Search for the cell housing the specified text and yield its (X, Y) center coordinate. 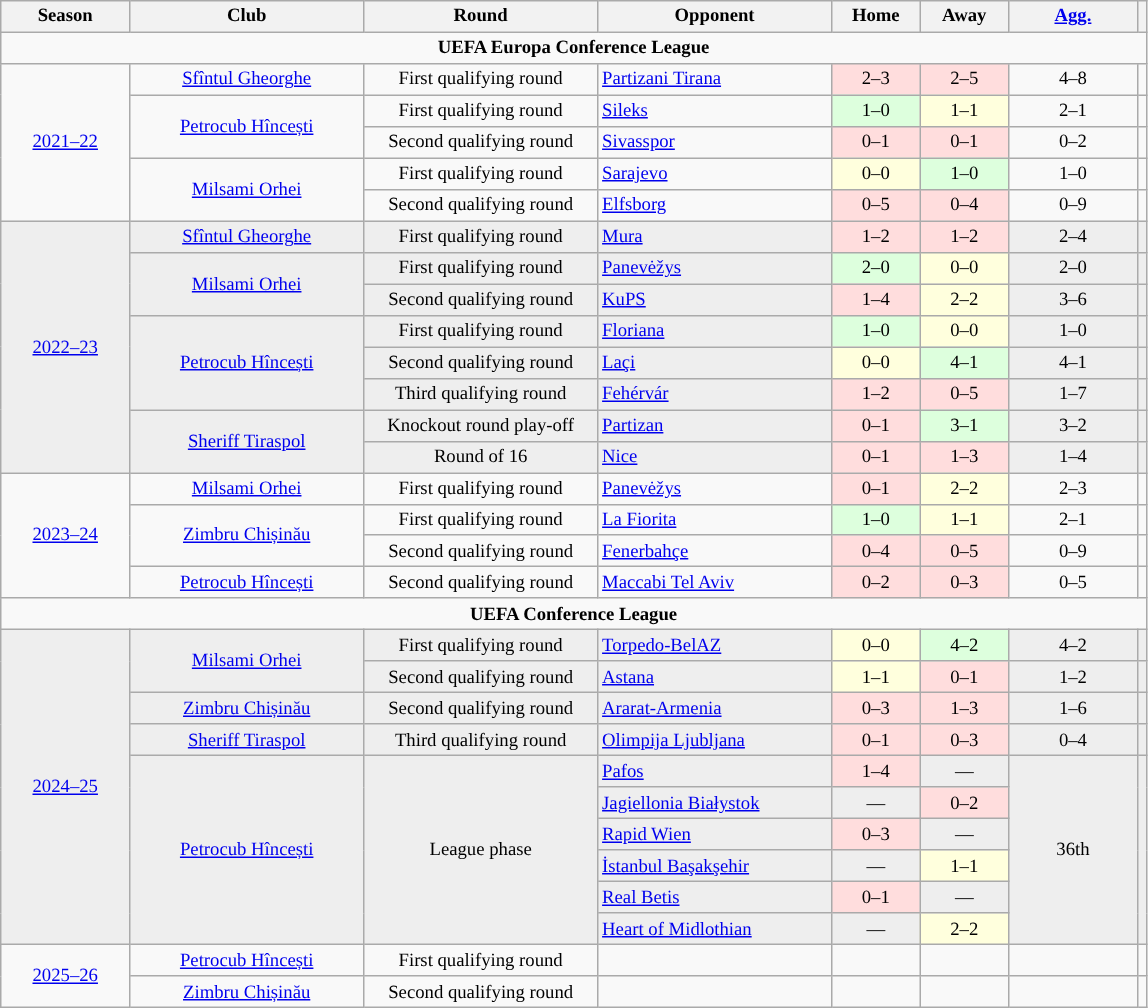
4–8 (1072, 80)
2024–25 (66, 788)
Jagiellonia Białystok (715, 804)
La Fiorita (715, 520)
Pafos (715, 772)
UEFA Europa Conference League (574, 48)
2023–24 (66, 536)
3–1 (964, 426)
Maccabi Tel Aviv (715, 582)
KuPS (715, 300)
Sivasspor (715, 142)
2022–23 (66, 347)
Sarajevo (715, 174)
Away (964, 16)
Ararat-Armenia (715, 708)
Nice (715, 458)
Torpedo-BelAZ (715, 646)
İstanbul Başakşehir (715, 866)
Elfsborg (715, 206)
3–2 (1072, 426)
Olimpija Ljubljana (715, 740)
Partizan (715, 426)
2–4 (1072, 236)
Rapid Wien (715, 834)
Mura (715, 236)
Floriana (715, 332)
Agg. (1072, 16)
Partizani Tirana (715, 80)
Astana (715, 678)
Heart of Midlothian (715, 928)
Fehérvár (715, 394)
Home (876, 16)
2–5 (964, 80)
Laçi (715, 362)
Sileks (715, 112)
Fenerbahçe (715, 552)
Opponent (715, 16)
Club (247, 16)
2021–22 (66, 142)
UEFA Conference League (574, 614)
36th (1072, 850)
Real Betis (715, 898)
2025–26 (66, 976)
Round (481, 16)
Round of 16 (481, 458)
Season (66, 16)
League phase (481, 850)
1–7 (1072, 394)
3–6 (1072, 300)
1–6 (1072, 708)
Knockout round play-off (481, 426)
